Search for the cell housing the specified text and yield its (X, Y) center coordinate. 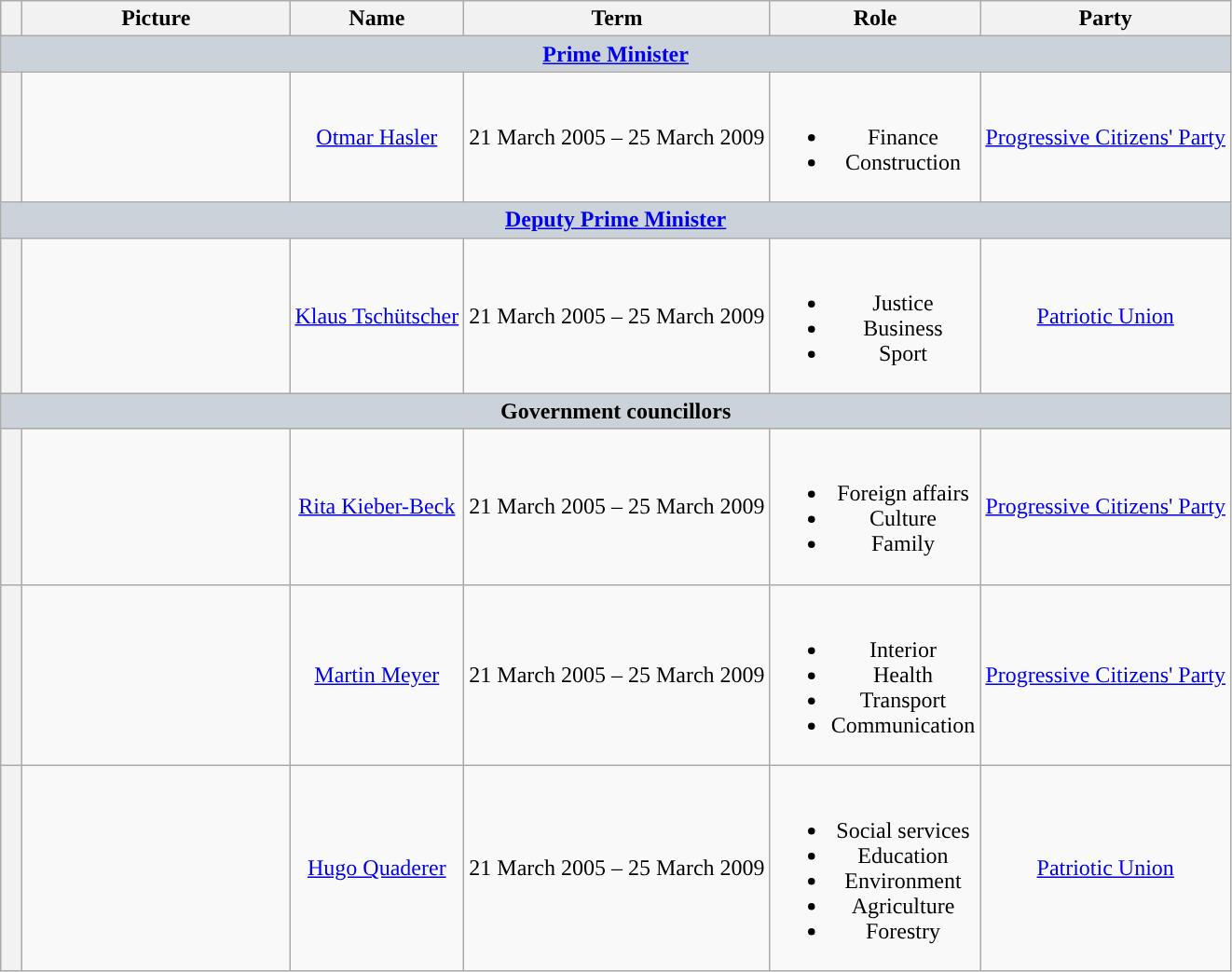
Hugo Quaderer (376, 869)
Party (1105, 19)
FinanceConstruction (875, 137)
Term (617, 19)
Social servicesEducationEnvironmentAgricultureForestry (875, 869)
Picture (157, 19)
Prime Minister (616, 54)
JusticeBusinessSport (875, 315)
Rita Kieber-Beck (376, 507)
Government councillors (616, 411)
Martin Meyer (376, 675)
Name (376, 19)
Foreign affairsCultureFamily (875, 507)
Klaus Tschütscher (376, 315)
Otmar Hasler (376, 137)
InteriorHealthTransportCommunication (875, 675)
Role (875, 19)
Deputy Prime Minister (616, 220)
